Provide the (X, Y) coordinate of the cell's center where the given text is located.  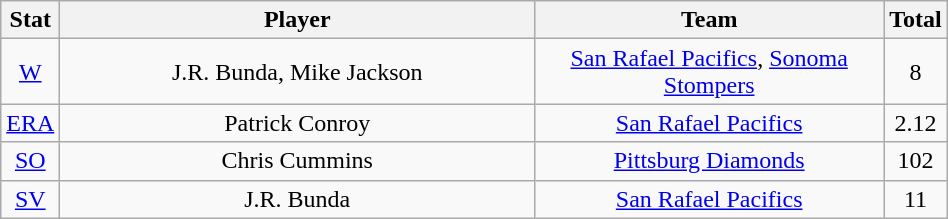
8 (916, 72)
J.R. Bunda (298, 199)
Total (916, 20)
San Rafael Pacifics, Sonoma Stompers (710, 72)
11 (916, 199)
SO (30, 161)
2.12 (916, 123)
ERA (30, 123)
Patrick Conroy (298, 123)
Chris Cummins (298, 161)
Player (298, 20)
Team (710, 20)
J.R. Bunda, Mike Jackson (298, 72)
W (30, 72)
Stat (30, 20)
102 (916, 161)
Pittsburg Diamonds (710, 161)
SV (30, 199)
